Find where the given text appears and provide that cell's center as (X, Y) coordinate. 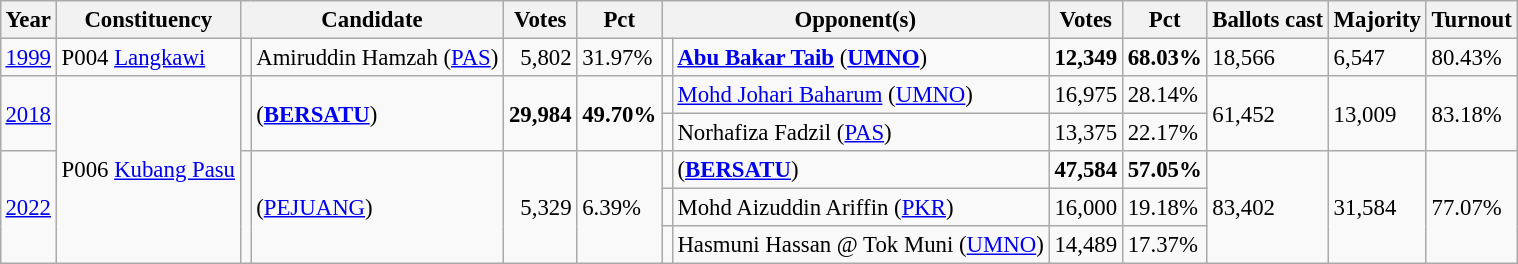
68.03% (1164, 57)
P004 Langkawi (148, 57)
12,349 (1086, 57)
Ballots cast (1268, 20)
Candidate (372, 20)
31,584 (1377, 208)
47,584 (1086, 170)
13,009 (1377, 114)
Majority (1377, 20)
13,375 (1086, 133)
17.37% (1164, 245)
61,452 (1268, 114)
5,329 (540, 208)
83,402 (1268, 208)
Year (28, 20)
Amiruddin Hamzah (PAS) (378, 57)
Mohd Johari Baharum (UMNO) (860, 95)
31.97% (620, 57)
49.70% (620, 114)
Hasmuni Hassan @ Tok Muni (UMNO) (860, 245)
6.39% (620, 208)
16,975 (1086, 95)
Turnout (1472, 20)
2018 (28, 114)
14,489 (1086, 245)
29,984 (540, 114)
6,547 (1377, 57)
Abu Bakar Taib (UMNO) (860, 57)
28.14% (1164, 95)
Norhafiza Fadzil (PAS) (860, 133)
Opponent(s) (856, 20)
5,802 (540, 57)
1999 (28, 57)
18,566 (1268, 57)
Constituency (148, 20)
2022 (28, 208)
22.17% (1164, 133)
P006 Kubang Pasu (148, 170)
(PEJUANG) (378, 208)
80.43% (1472, 57)
57.05% (1164, 170)
77.07% (1472, 208)
16,000 (1086, 208)
Mohd Aizuddin Ariffin (PKR) (860, 208)
19.18% (1164, 208)
83.18% (1472, 114)
